Search for the cell housing the specified text and yield its [x, y] center coordinate. 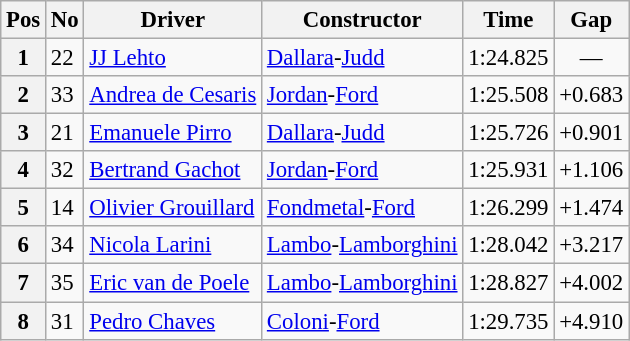
Eric van de Poele [173, 283]
1:25.726 [508, 133]
33 [65, 95]
4 [24, 170]
1 [24, 58]
5 [24, 208]
Andrea de Cesaris [173, 95]
1:26.299 [508, 208]
Time [508, 20]
6 [24, 245]
35 [65, 283]
+4.910 [592, 321]
+3.217 [592, 245]
+0.901 [592, 133]
8 [24, 321]
1:29.735 [508, 321]
Olivier Grouillard [173, 208]
21 [65, 133]
1:24.825 [508, 58]
+0.683 [592, 95]
Pos [24, 20]
Emanuele Pirro [173, 133]
14 [65, 208]
Fondmetal-Ford [362, 208]
Constructor [362, 20]
3 [24, 133]
1:28.827 [508, 283]
2 [24, 95]
— [592, 58]
JJ Lehto [173, 58]
34 [65, 245]
+1.106 [592, 170]
Coloni-Ford [362, 321]
Gap [592, 20]
7 [24, 283]
No [65, 20]
32 [65, 170]
31 [65, 321]
Bertrand Gachot [173, 170]
+1.474 [592, 208]
Pedro Chaves [173, 321]
1:25.508 [508, 95]
22 [65, 58]
Nicola Larini [173, 245]
1:28.042 [508, 245]
1:25.931 [508, 170]
Driver [173, 20]
+4.002 [592, 283]
